Find where the given text appears and provide that cell's center as (x, y) coordinate. 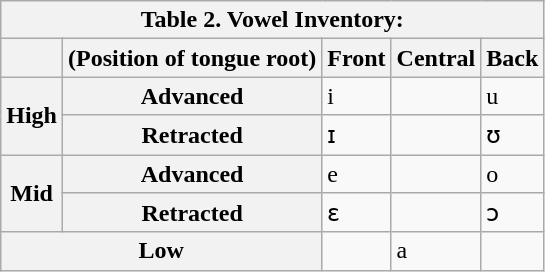
e (356, 173)
Front (356, 58)
Central (436, 58)
a (436, 251)
i (356, 96)
ʊ (512, 135)
(Position of tongue root) (192, 58)
ɪ (356, 135)
Table 2. Vowel Inventory: (272, 20)
High (32, 116)
o (512, 173)
Back (512, 58)
ɛ (356, 213)
ɔ (512, 213)
Low (162, 251)
Mid (32, 193)
u (512, 96)
